Extract the [X, Y] coordinate from the center of the cell holding the provided text.  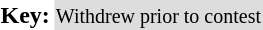
Withdrew prior to contest [158, 15]
